Detect which cell encompasses the target text, then output its [x, y] center coordinate. 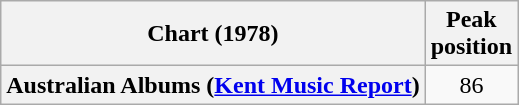
Chart (1978) [213, 34]
Peakposition [471, 34]
Australian Albums (Kent Music Report) [213, 85]
86 [471, 85]
